Search for the cell housing the specified text and yield its (x, y) center coordinate. 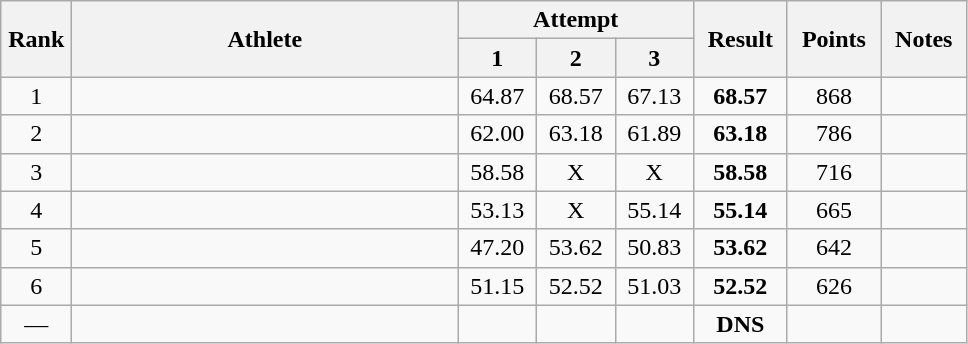
53.13 (498, 210)
Athlete (265, 39)
Rank (36, 39)
642 (834, 248)
62.00 (498, 134)
47.20 (498, 248)
4 (36, 210)
67.13 (654, 96)
61.89 (654, 134)
Points (834, 39)
Notes (924, 39)
6 (36, 286)
626 (834, 286)
5 (36, 248)
— (36, 324)
Attempt (576, 20)
DNS (741, 324)
51.03 (654, 286)
868 (834, 96)
786 (834, 134)
64.87 (498, 96)
50.83 (654, 248)
Result (741, 39)
51.15 (498, 286)
665 (834, 210)
716 (834, 172)
